Find where the given text appears and provide that cell's center as (x, y) coordinate. 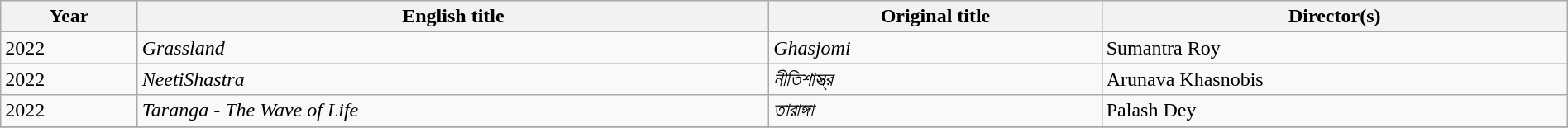
Grassland (453, 48)
Taranga - The Wave of Life (453, 111)
English title (453, 17)
Ghasjomi (935, 48)
NeetiShastra (453, 79)
Arunava Khasnobis (1335, 79)
তারাঙ্গা (935, 111)
Year (69, 17)
Original title (935, 17)
Director(s) (1335, 17)
নীতিশাস্ত্র (935, 79)
Palash Dey (1335, 111)
Sumantra Roy (1335, 48)
